Output the (X, Y) coordinate of the center of the cell containing the given text.  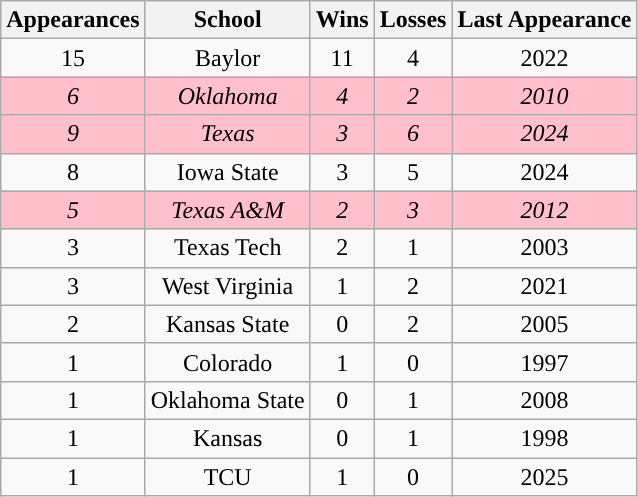
Oklahoma State (228, 400)
Texas A&M (228, 210)
1997 (544, 362)
2005 (544, 324)
2003 (544, 248)
Last Appearance (544, 20)
Wins (342, 20)
Oklahoma (228, 96)
Baylor (228, 58)
Texas (228, 134)
Kansas (228, 438)
15 (73, 58)
2010 (544, 96)
2012 (544, 210)
Colorado (228, 362)
9 (73, 134)
School (228, 20)
2021 (544, 286)
11 (342, 58)
Kansas State (228, 324)
Texas Tech (228, 248)
Losses (413, 20)
8 (73, 172)
2022 (544, 58)
TCU (228, 477)
2008 (544, 400)
1998 (544, 438)
West Virginia (228, 286)
2025 (544, 477)
Appearances (73, 20)
Iowa State (228, 172)
